Extract the (x, y) coordinate from the center of the cell holding the provided text.  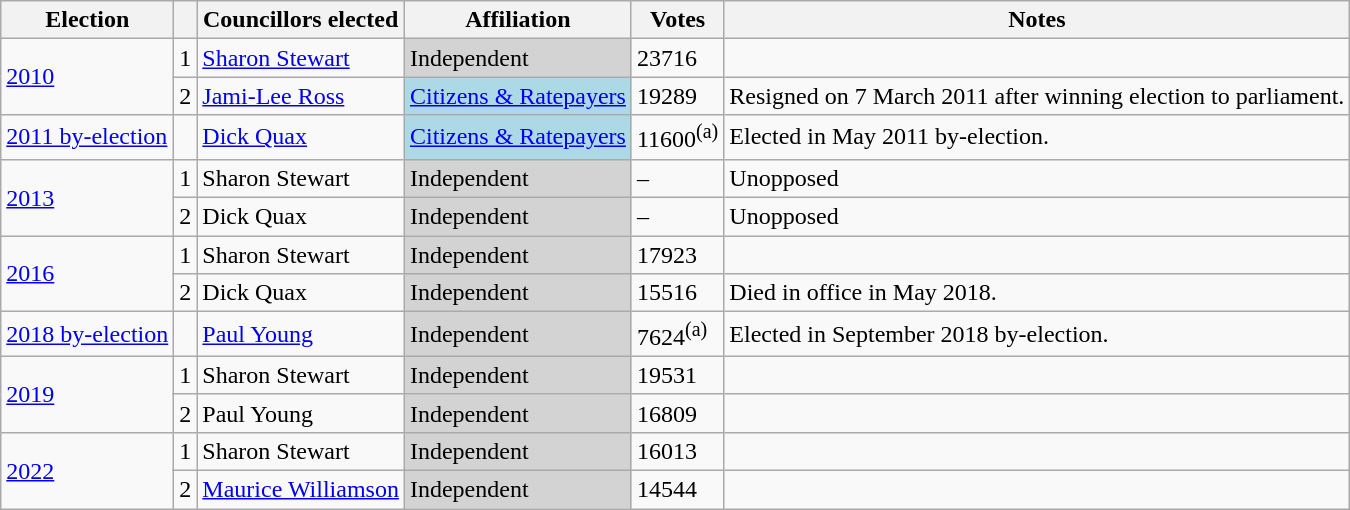
19531 (677, 375)
Died in office in May 2018. (1037, 293)
2011 by-election (88, 138)
17923 (677, 255)
Jami-Lee Ross (301, 96)
11600(a) (677, 138)
2010 (88, 77)
14544 (677, 489)
Election (88, 20)
7624(a) (677, 334)
19289 (677, 96)
2018 by-election (88, 334)
2013 (88, 197)
2022 (88, 470)
Elected in May 2011 by-election. (1037, 138)
Councillors elected (301, 20)
Elected in September 2018 by-election. (1037, 334)
15516 (677, 293)
16013 (677, 451)
16809 (677, 413)
Votes (677, 20)
23716 (677, 58)
Affiliation (518, 20)
Resigned on 7 March 2011 after winning election to parliament. (1037, 96)
2016 (88, 274)
Maurice Williamson (301, 489)
2019 (88, 394)
Notes (1037, 20)
